Pinpoint the cell where the given text exists, returning its [x, y] midpoint coordinate. 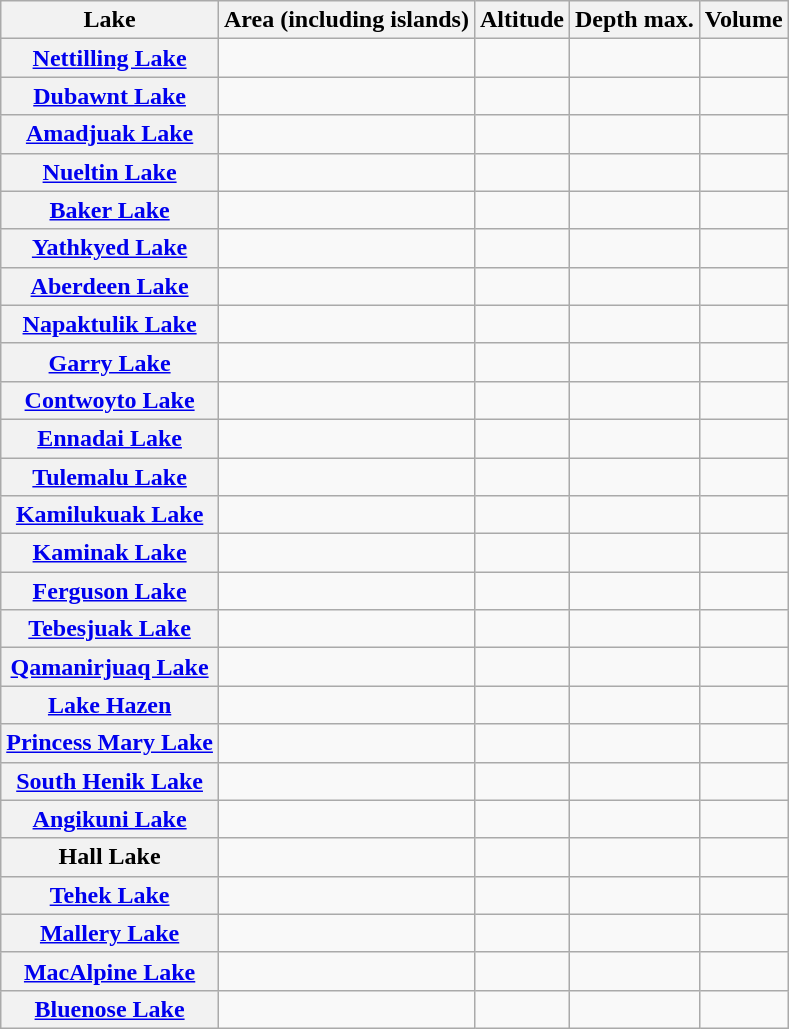
Amadjuak Lake [110, 134]
Aberdeen Lake [110, 286]
Bluenose Lake [110, 1009]
Volume [744, 20]
Yathkyed Lake [110, 248]
Contwoyto Lake [110, 400]
Qamanirjuaq Lake [110, 667]
Nettilling Lake [110, 58]
South Henik Lake [110, 781]
Garry Lake [110, 362]
Tehek Lake [110, 895]
Ennadai Lake [110, 438]
Depth max. [635, 20]
Tebesjuak Lake [110, 629]
MacAlpine Lake [110, 971]
Princess Mary Lake [110, 743]
Hall Lake [110, 857]
Angikuni Lake [110, 819]
Baker Lake [110, 210]
Nueltin Lake [110, 172]
Tulemalu Lake [110, 477]
Lake Hazen [110, 705]
Mallery Lake [110, 933]
Area (including islands) [346, 20]
Kaminak Lake [110, 553]
Lake [110, 20]
Altitude [522, 20]
Napaktulik Lake [110, 324]
Kamilukuak Lake [110, 515]
Dubawnt Lake [110, 96]
Ferguson Lake [110, 591]
